Search for the cell housing the specified text and yield its (X, Y) center coordinate. 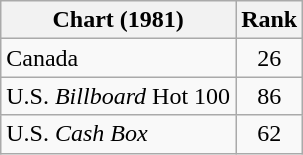
U.S. Billboard Hot 100 (118, 96)
Canada (118, 58)
Rank (270, 20)
26 (270, 58)
Chart (1981) (118, 20)
U.S. Cash Box (118, 134)
62 (270, 134)
86 (270, 96)
